From the cell containing the given text, extract its center point as [X, Y] coordinate. 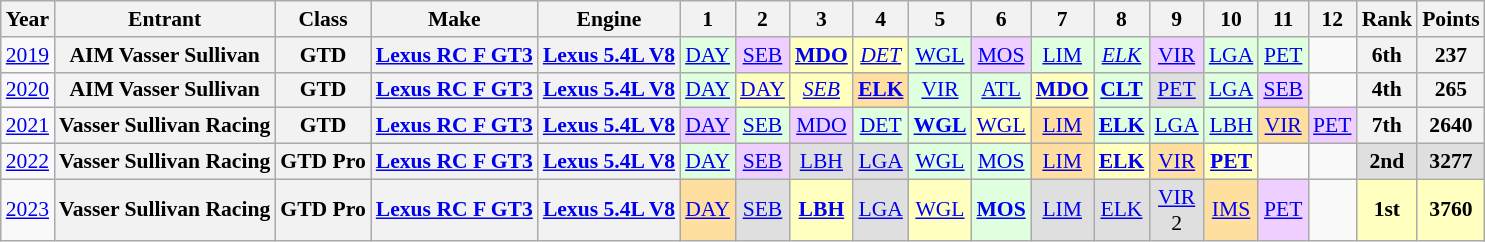
Entrant [164, 19]
IMS [1231, 210]
8 [1122, 19]
1 [708, 19]
2640 [1451, 126]
12 [1332, 19]
2023 [28, 210]
3760 [1451, 210]
CLT [1122, 90]
7 [1062, 19]
Make [454, 19]
6 [1000, 19]
4 [881, 19]
6th [1388, 55]
Year [28, 19]
237 [1451, 55]
3 [822, 19]
5 [940, 19]
265 [1451, 90]
11 [1283, 19]
ATL [1000, 90]
4th [1388, 90]
1st [1388, 210]
2020 [28, 90]
VIR2 [1176, 210]
Points [1451, 19]
2nd [1388, 162]
2019 [28, 55]
9 [1176, 19]
7th [1388, 126]
2 [762, 19]
Class [322, 19]
2021 [28, 126]
3277 [1451, 162]
Engine [609, 19]
2022 [28, 162]
Rank [1388, 19]
10 [1231, 19]
